Provide the [x, y] coordinate of the cell's center where the given text is located.  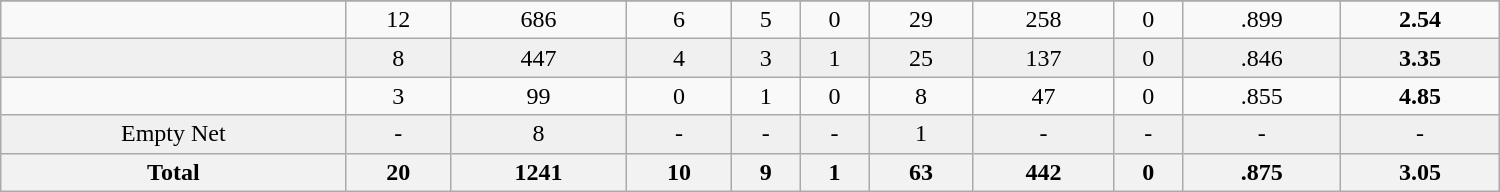
447 [538, 58]
12 [398, 20]
5 [766, 20]
29 [922, 20]
137 [1043, 58]
9 [766, 172]
Empty Net [174, 134]
20 [398, 172]
2.54 [1420, 20]
6 [680, 20]
1241 [538, 172]
47 [1043, 96]
442 [1043, 172]
.899 [1262, 20]
10 [680, 172]
63 [922, 172]
3.05 [1420, 172]
.846 [1262, 58]
99 [538, 96]
.855 [1262, 96]
Total [174, 172]
686 [538, 20]
25 [922, 58]
258 [1043, 20]
4.85 [1420, 96]
3.35 [1420, 58]
4 [680, 58]
.875 [1262, 172]
